Search for the cell housing the specified text and yield its [X, Y] center coordinate. 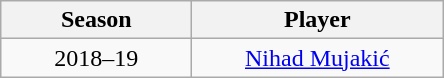
2018–19 [96, 58]
Season [96, 20]
Nihad Mujakić [318, 58]
Player [318, 20]
